Determine the (X, Y) coordinate at the center of the cell enclosing the given text.  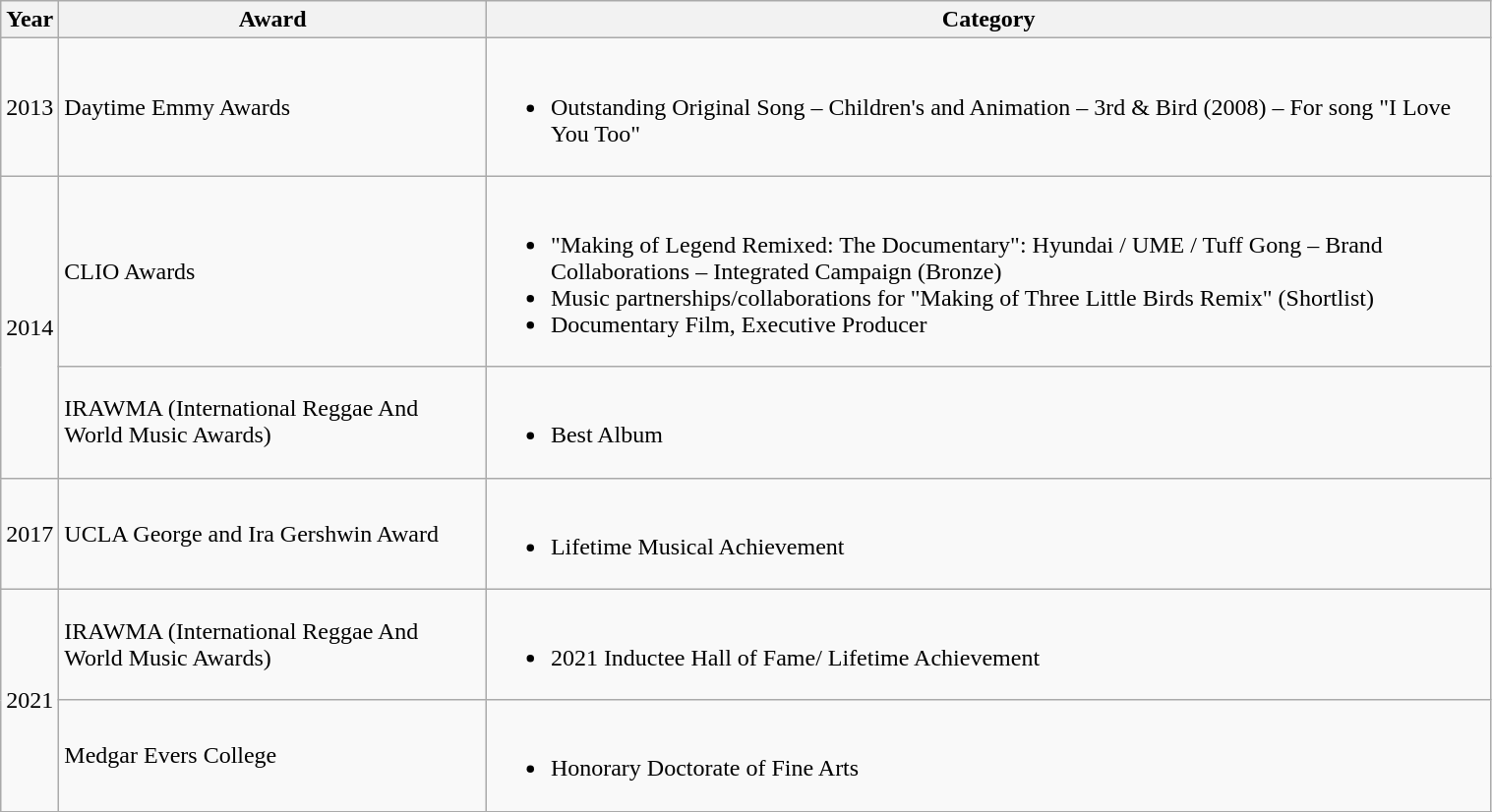
Medgar Evers College (273, 755)
2014 (30, 326)
Daytime Emmy Awards (273, 107)
Year (30, 20)
Honorary Doctorate of Fine Arts (988, 755)
CLIO Awards (273, 271)
UCLA George and Ira Gershwin Award (273, 533)
Outstanding Original Song – Children's and Animation – 3rd & Bird (2008) – For song "I Love You Too" (988, 107)
2021 (30, 700)
Best Album (988, 423)
Category (988, 20)
2017 (30, 533)
2013 (30, 107)
Lifetime Musical Achievement (988, 533)
Award (273, 20)
2021 Inductee Hall of Fame/ Lifetime Achievement (988, 645)
